Return the (x, y) coordinate for the center point of the cell that contains the specified text.  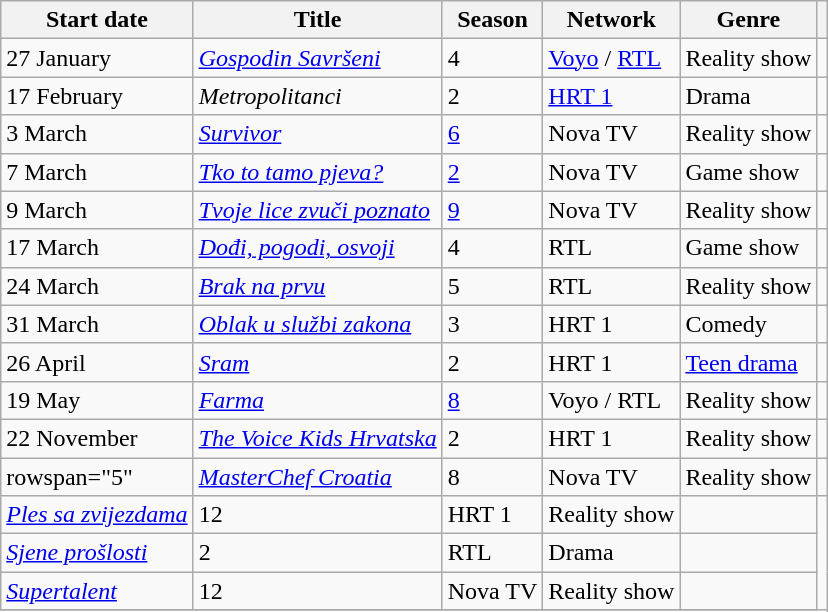
26 April (97, 362)
Sram (318, 362)
Dođi, pogodi, osvoji (318, 248)
3 March (97, 134)
31 March (97, 324)
Brak na prvu (318, 286)
27 January (97, 58)
17 February (97, 96)
MasterChef Croatia (318, 477)
9 (492, 210)
Teen drama (748, 362)
Network (612, 20)
The Voice Kids Hrvatska (318, 438)
Farma (318, 400)
Genre (748, 20)
Metropolitanci (318, 96)
5 (492, 286)
6 (492, 134)
Start date (97, 20)
Tko to tamo pjeva? (318, 172)
Sjene prošlosti (97, 553)
7 March (97, 172)
Comedy (748, 324)
17 March (97, 248)
9 March (97, 210)
19 May (97, 400)
Title (318, 20)
Gospodin Savršeni (318, 58)
3 (492, 324)
24 March (97, 286)
Survivor (318, 134)
Tvoje lice zvuči poznato (318, 210)
Ples sa zvijezdama (97, 515)
22 November (97, 438)
Season (492, 20)
Oblak u službi zakona (318, 324)
rowspan="5" (97, 477)
Supertalent (97, 591)
